Identify which cell holds the provided text, then report its [x, y] central coordinate. 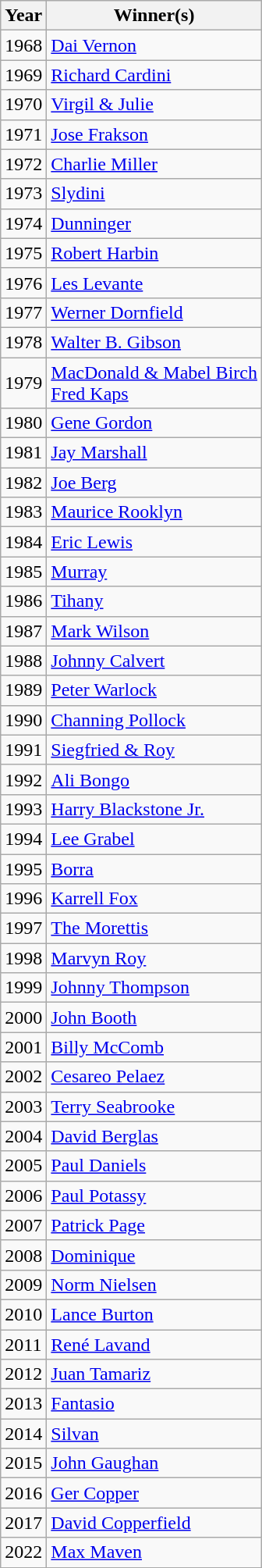
2006 [23, 1196]
Silvan [154, 1434]
1976 [23, 283]
1969 [23, 75]
Jay Marshall [154, 453]
Lance Burton [154, 1314]
1978 [23, 342]
Joe Berg [154, 483]
The Morettis [154, 928]
Dai Vernon [154, 45]
Ger Copper [154, 1493]
2022 [23, 1552]
2013 [23, 1404]
Tihany [154, 601]
Juan Tamariz [154, 1374]
Les Levante [154, 283]
1997 [23, 928]
Eric Lewis [154, 542]
2017 [23, 1523]
Dunninger [154, 223]
1990 [23, 720]
1983 [23, 512]
1971 [23, 134]
David Berglas [154, 1136]
2008 [23, 1255]
Winner(s) [154, 16]
1999 [23, 988]
Marvyn Roy [154, 958]
1981 [23, 453]
Charlie Miller [154, 164]
2011 [23, 1344]
1996 [23, 899]
Peter Warlock [154, 690]
1992 [23, 779]
Billy McComb [154, 1047]
1991 [23, 750]
Slydini [154, 194]
2007 [23, 1225]
Paul Potassy [154, 1196]
John Gaughan [154, 1463]
Virgil & Julie [154, 105]
2001 [23, 1047]
Siegfried & Roy [154, 750]
Borra [154, 869]
Johnny Calvert [154, 661]
Robert Harbin [154, 253]
Cesareo Pelaez [154, 1077]
Lee Grabel [154, 839]
1985 [23, 572]
Paul Daniels [154, 1166]
2002 [23, 1077]
1986 [23, 601]
1970 [23, 105]
MacDonald & Mabel BirchFred Kaps [154, 383]
1975 [23, 253]
1989 [23, 690]
1968 [23, 45]
Karrell Fox [154, 899]
Dominique [154, 1255]
1977 [23, 312]
1980 [23, 423]
David Copperfield [154, 1523]
1973 [23, 194]
1993 [23, 809]
2009 [23, 1285]
Johnny Thompson [154, 988]
1988 [23, 661]
Terry Seabrooke [154, 1107]
Walter B. Gibson [154, 342]
Richard Cardini [154, 75]
2015 [23, 1463]
1987 [23, 631]
Harry Blackstone Jr. [154, 809]
1972 [23, 164]
2005 [23, 1166]
Jose Frakson [154, 134]
1984 [23, 542]
2016 [23, 1493]
1974 [23, 223]
Channing Pollock [154, 720]
René Lavand [154, 1344]
Ali Bongo [154, 779]
Mark Wilson [154, 631]
1994 [23, 839]
1995 [23, 869]
2014 [23, 1434]
2000 [23, 1017]
1979 [23, 383]
1998 [23, 958]
Patrick Page [154, 1225]
2012 [23, 1374]
Maurice Rooklyn [154, 512]
Norm Nielsen [154, 1285]
Gene Gordon [154, 423]
2003 [23, 1107]
Fantasio [154, 1404]
1982 [23, 483]
2004 [23, 1136]
John Booth [154, 1017]
Murray [154, 572]
Werner Dornfield [154, 312]
Max Maven [154, 1552]
2010 [23, 1314]
Year [23, 16]
